Detect which cell encompasses the target text, then output its (X, Y) center coordinate. 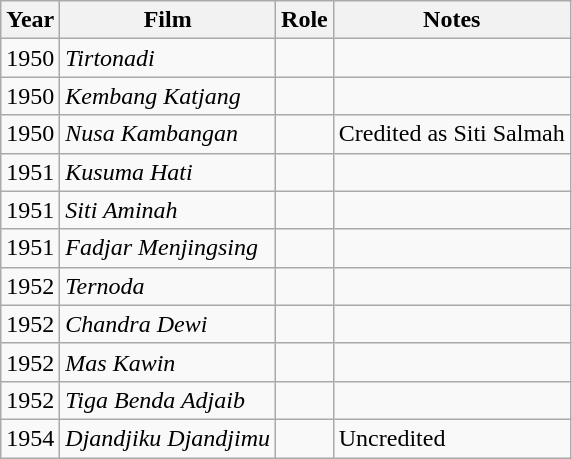
Kembang Katjang (168, 96)
Fadjar Menjingsing (168, 248)
Film (168, 20)
Credited as Siti Salmah (452, 134)
Tirtonadi (168, 58)
Tiga Benda Adjaib (168, 400)
Chandra Dewi (168, 324)
Siti Aminah (168, 210)
Ternoda (168, 286)
Kusuma Hati (168, 172)
Notes (452, 20)
1954 (30, 438)
Nusa Kambangan (168, 134)
Uncredited (452, 438)
Role (305, 20)
Djandjiku Djandjimu (168, 438)
Year (30, 20)
Mas Kawin (168, 362)
